Find where the given text appears and provide that cell's center as [x, y] coordinate. 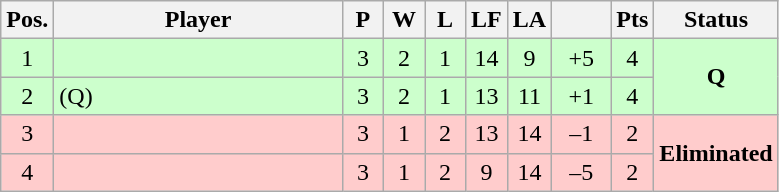
11 [529, 96]
Q [716, 77]
LA [529, 20]
Pts [632, 20]
–5 [582, 172]
LF [487, 20]
P [362, 20]
L [444, 20]
Pos. [28, 20]
–1 [582, 134]
+1 [582, 96]
Player [198, 20]
Eliminated [716, 153]
Status [716, 20]
W [404, 20]
(Q) [198, 96]
+5 [582, 58]
